Return the [X, Y] coordinate for the center point of the cell that contains the specified text.  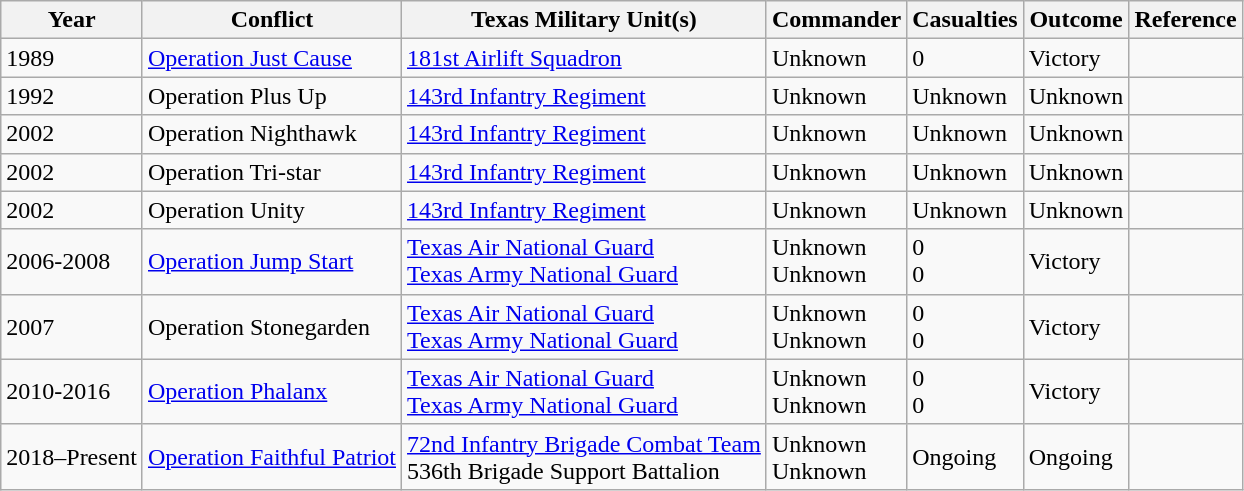
1992 [72, 96]
0 [965, 58]
Operation Unity [272, 210]
Texas Military Unit(s) [584, 20]
1989 [72, 58]
Casualties [965, 20]
Operation Jump Start [272, 262]
Operation Plus Up [272, 96]
181st Airlift Squadron [584, 58]
2007 [72, 326]
2006-2008 [72, 262]
Year [72, 20]
72nd Infantry Brigade Combat Team536th Brigade Support Battalion [584, 456]
Operation Nighthawk [272, 134]
Operation Faithful Patriot [272, 456]
Commander [836, 20]
Operation Stonegarden [272, 326]
2018–Present [72, 456]
Reference [1186, 20]
2010-2016 [72, 392]
Operation Just Cause [272, 58]
Operation Tri-star [272, 172]
Conflict [272, 20]
Operation Phalanx [272, 392]
Outcome [1076, 20]
